Extract the (X, Y) coordinate from the center of the cell holding the provided text.  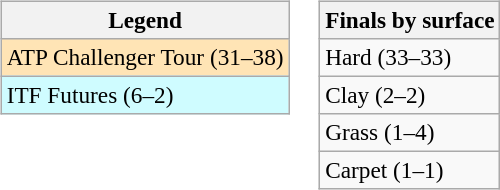
ATP Challenger Tour (31–38) (145, 57)
Legend (145, 20)
Finals by surface (410, 20)
Clay (2–2) (410, 95)
ITF Futures (6–2) (145, 95)
Grass (1–4) (410, 133)
Hard (33–33) (410, 57)
Carpet (1–1) (410, 171)
